Capture the cell that displays the provided text and extract its [X, Y] central coordinate. 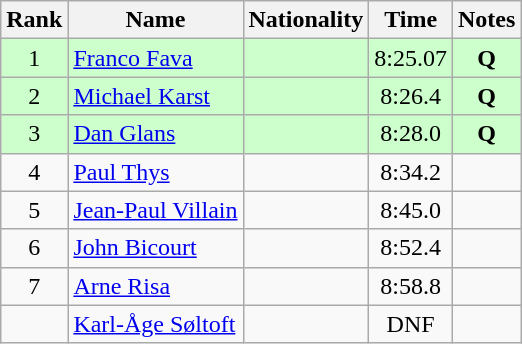
7 [34, 286]
Name [156, 20]
4 [34, 172]
8:26.4 [411, 96]
8:45.0 [411, 210]
Arne Risa [156, 286]
3 [34, 134]
John Bicourt [156, 248]
DNF [411, 324]
5 [34, 210]
8:52.4 [411, 248]
1 [34, 58]
6 [34, 248]
Nationality [306, 20]
8:34.2 [411, 172]
Paul Thys [156, 172]
2 [34, 96]
8:25.07 [411, 58]
Rank [34, 20]
8:28.0 [411, 134]
Notes [486, 20]
Jean-Paul Villain [156, 210]
Michael Karst [156, 96]
Karl-Åge Søltoft [156, 324]
Franco Fava [156, 58]
Time [411, 20]
Dan Glans [156, 134]
8:58.8 [411, 286]
